Return the [X, Y] coordinate for the center point of the cell that contains the specified text.  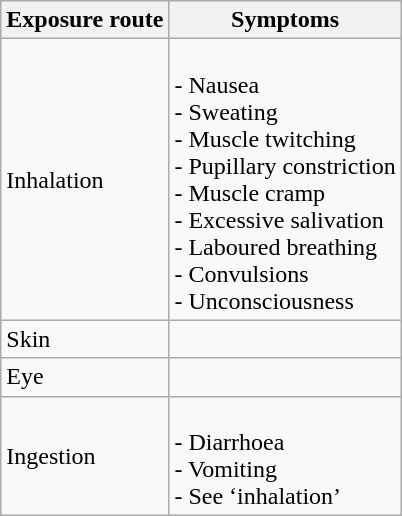
Exposure route [85, 20]
Skin [85, 339]
- Diarrhoea- Vomiting- See ‘inhalation’ [285, 456]
Eye [85, 377]
Symptoms [285, 20]
Ingestion [85, 456]
Inhalation [85, 180]
- Nausea- Sweating- Muscle twitching- Pupillary constriction- Muscle cramp- Excessive salivation- Laboured breathing- Convulsions- Unconsciousness [285, 180]
